Capture the cell that displays the provided text and extract its (X, Y) central coordinate. 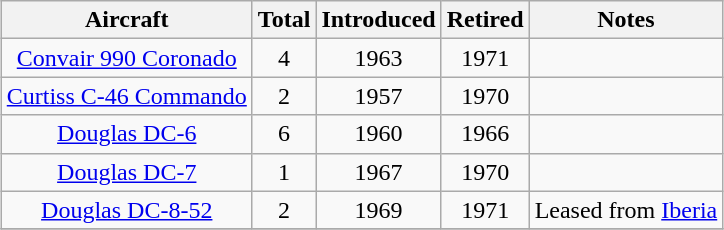
4 (284, 58)
1960 (378, 134)
1966 (485, 134)
Convair 990 Coronado (126, 58)
Douglas DC-8-52 (126, 210)
1957 (378, 96)
1 (284, 172)
Douglas DC-7 (126, 172)
Leased from Iberia (626, 210)
1969 (378, 210)
1963 (378, 58)
1967 (378, 172)
6 (284, 134)
Retired (485, 20)
Aircraft (126, 20)
Notes (626, 20)
Introduced (378, 20)
Douglas DC-6 (126, 134)
Total (284, 20)
Curtiss C-46 Commando (126, 96)
